Capture the cell that displays the provided text and extract its (x, y) central coordinate. 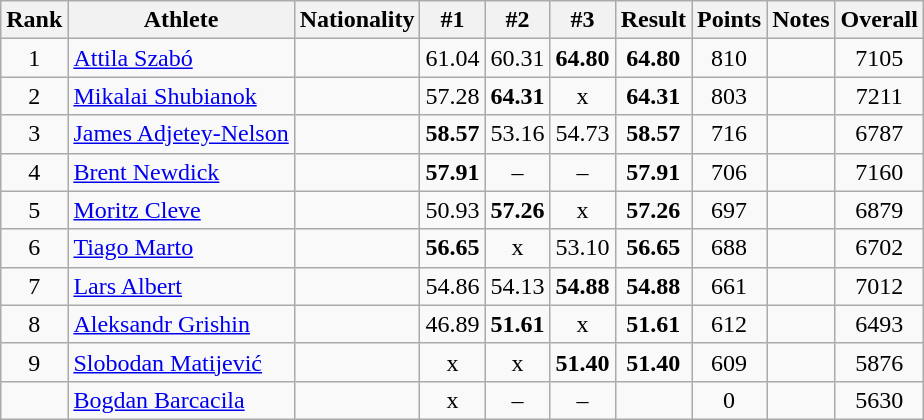
0 (730, 400)
609 (730, 362)
5630 (879, 400)
6879 (879, 210)
803 (730, 96)
4 (34, 172)
#3 (582, 20)
Attila Szabó (181, 58)
50.93 (452, 210)
1 (34, 58)
Moritz Cleve (181, 210)
#2 (518, 20)
54.13 (518, 286)
7012 (879, 286)
Result (653, 20)
697 (730, 210)
57.28 (452, 96)
706 (730, 172)
6493 (879, 324)
612 (730, 324)
7211 (879, 96)
5 (34, 210)
3 (34, 134)
7160 (879, 172)
2 (34, 96)
810 (730, 58)
46.89 (452, 324)
Nationality (357, 20)
54.86 (452, 286)
#1 (452, 20)
Notes (801, 20)
Lars Albert (181, 286)
661 (730, 286)
53.16 (518, 134)
716 (730, 134)
53.10 (582, 248)
6 (34, 248)
60.31 (518, 58)
9 (34, 362)
7 (34, 286)
7105 (879, 58)
Aleksandr Grishin (181, 324)
6787 (879, 134)
54.73 (582, 134)
Rank (34, 20)
5876 (879, 362)
Brent Newdick (181, 172)
Bogdan Barcacila (181, 400)
61.04 (452, 58)
688 (730, 248)
8 (34, 324)
Points (730, 20)
Athlete (181, 20)
6702 (879, 248)
Overall (879, 20)
James Adjetey-Nelson (181, 134)
Slobodan Matijević (181, 362)
Tiago Marto (181, 248)
Mikalai Shubianok (181, 96)
